Capture the cell that displays the provided text and extract its [X, Y] central coordinate. 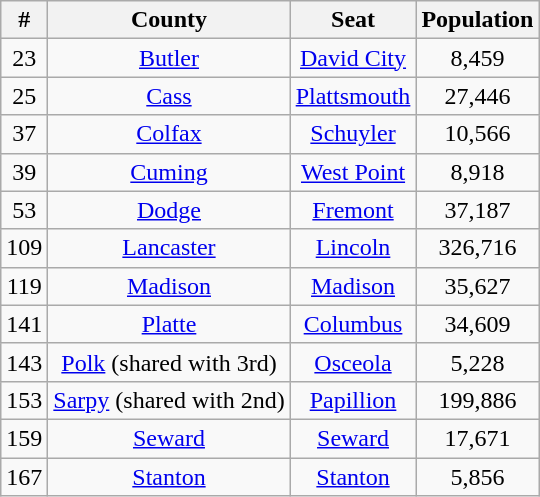
Seat [353, 20]
Polk (shared with 3rd) [169, 362]
119 [24, 286]
County [169, 20]
159 [24, 438]
8,918 [478, 172]
Schuyler [353, 134]
Sarpy (shared with 2nd) [169, 400]
109 [24, 248]
West Point [353, 172]
Fremont [353, 210]
Population [478, 20]
10,566 [478, 134]
199,886 [478, 400]
Lincoln [353, 248]
35,627 [478, 286]
Cass [169, 96]
Lancaster [169, 248]
326,716 [478, 248]
37,187 [478, 210]
27,446 [478, 96]
Osceola [353, 362]
Dodge [169, 210]
# [24, 20]
Plattsmouth [353, 96]
Papillion [353, 400]
25 [24, 96]
Colfax [169, 134]
153 [24, 400]
143 [24, 362]
167 [24, 477]
53 [24, 210]
23 [24, 58]
37 [24, 134]
141 [24, 324]
Cuming [169, 172]
5,856 [478, 477]
34,609 [478, 324]
8,459 [478, 58]
5,228 [478, 362]
17,671 [478, 438]
David City [353, 58]
Platte [169, 324]
Columbus [353, 324]
39 [24, 172]
Butler [169, 58]
